Return the [X, Y] coordinate for the center point of the cell that contains the specified text.  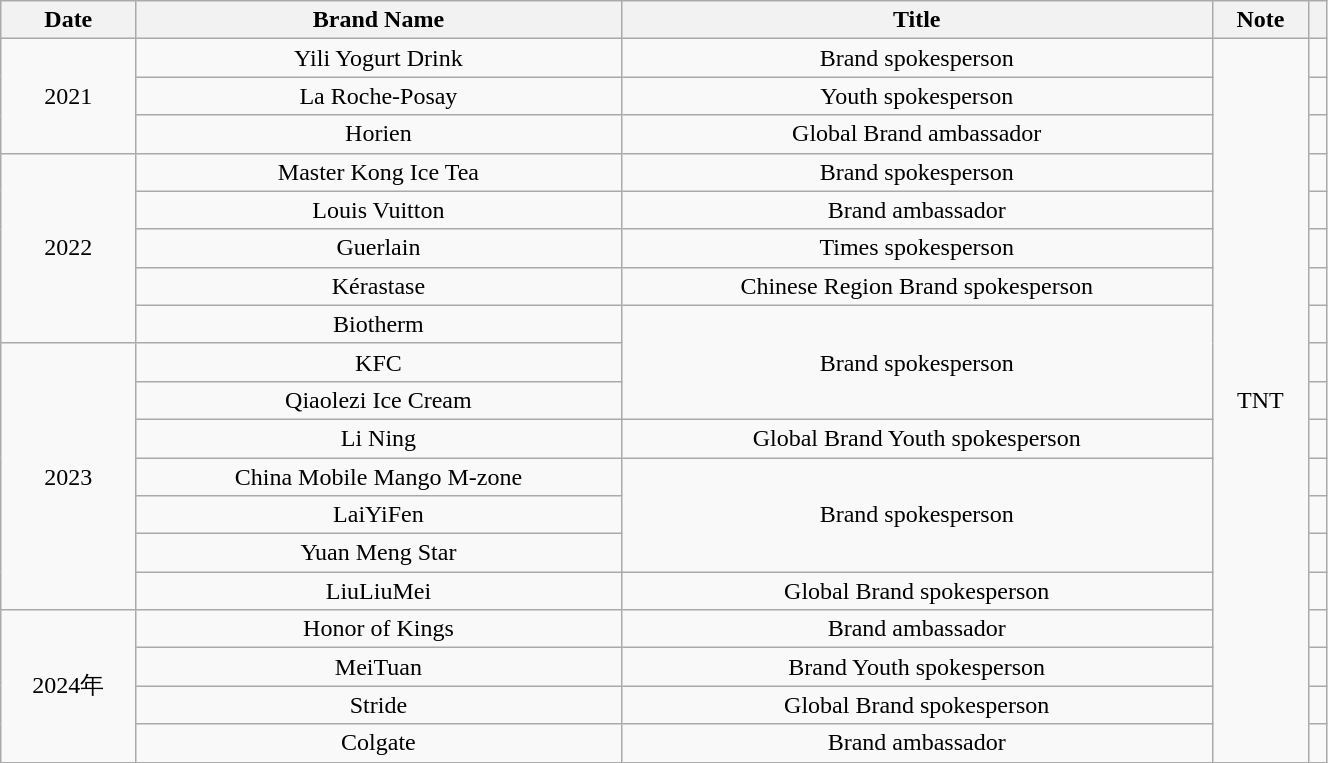
China Mobile Mango M-zone [378, 477]
Stride [378, 705]
2024年 [68, 686]
Brand Youth spokesperson [916, 667]
Guerlain [378, 248]
Times spokesperson [916, 248]
Honor of Kings [378, 629]
Qiaolezi Ice Cream [378, 400]
Brand Name [378, 20]
Chinese Region Brand spokesperson [916, 286]
Yili Yogurt Drink [378, 58]
Note [1260, 20]
Title [916, 20]
MeiTuan [378, 667]
Louis Vuitton [378, 210]
2023 [68, 476]
LaiYiFen [378, 515]
Master Kong Ice Tea [378, 172]
Biotherm [378, 324]
Global Brand ambassador [916, 134]
La Roche-Posay [378, 96]
2021 [68, 96]
Date [68, 20]
Global Brand Youth spokesperson [916, 438]
TNT [1260, 400]
2022 [68, 248]
KFC [378, 362]
Youth spokesperson [916, 96]
Kérastase [378, 286]
Li Ning [378, 438]
Yuan Meng Star [378, 553]
LiuLiuMei [378, 591]
Colgate [378, 743]
Horien [378, 134]
